Search for the cell housing the specified text and yield its [x, y] center coordinate. 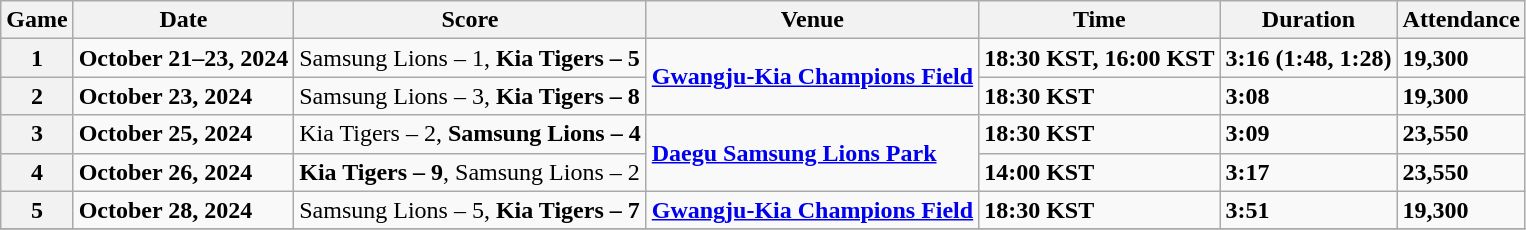
3:08 [1308, 96]
18:30 KST, 16:00 KST [1100, 58]
3:17 [1308, 172]
Samsung Lions – 3, Kia Tigers – 8 [470, 96]
October 23, 2024 [184, 96]
Samsung Lions – 1, Kia Tigers – 5 [470, 58]
1 [37, 58]
3 [37, 134]
5 [37, 210]
Daegu Samsung Lions Park [812, 153]
Samsung Lions – 5, Kia Tigers – 7 [470, 210]
14:00 KST [1100, 172]
3:16 (1:48, 1:28) [1308, 58]
October 26, 2024 [184, 172]
Duration [1308, 20]
Attendance [1461, 20]
Game [37, 20]
2 [37, 96]
Time [1100, 20]
October 25, 2024 [184, 134]
4 [37, 172]
Kia Tigers – 9, Samsung Lions – 2 [470, 172]
October 28, 2024 [184, 210]
Venue [812, 20]
October 21–23, 2024 [184, 58]
Score [470, 20]
3:09 [1308, 134]
3:51 [1308, 210]
Date [184, 20]
Kia Tigers – 2, Samsung Lions – 4 [470, 134]
